Search for the cell housing the specified text and yield its (X, Y) center coordinate. 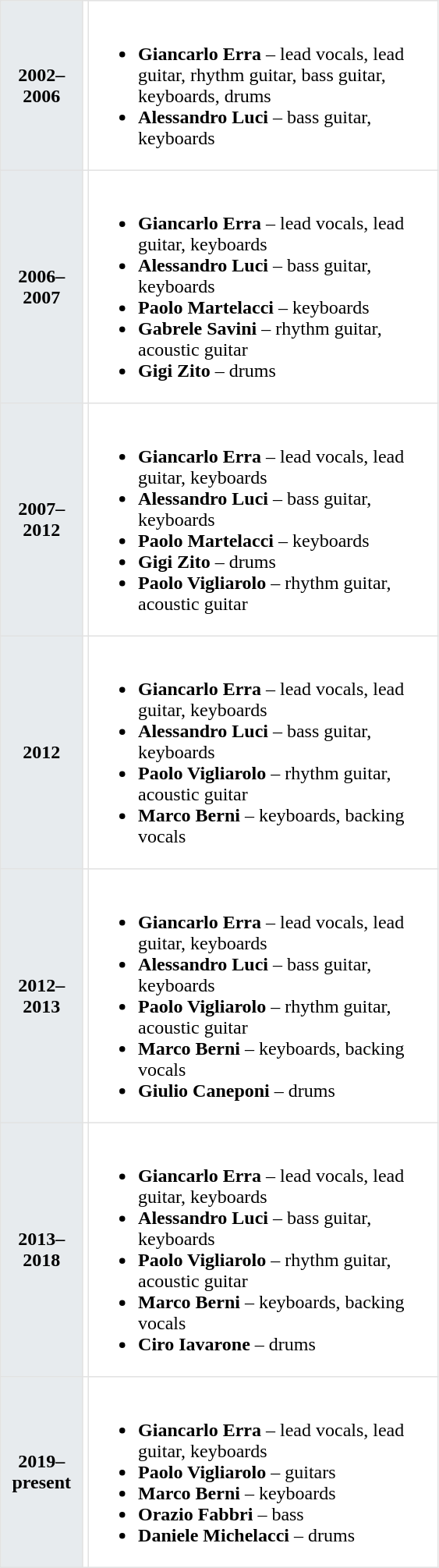
Giancarlo Erra – lead vocals, lead guitar, keyboardsPaolo Vigliarolo – guitarsMarco Berni – keyboardsOrazio Fabbri – bassDaniele Michelacci – drums (263, 1472)
2012–2013 (42, 996)
2012 (42, 752)
2007–2012 (42, 520)
2002–2006 (42, 86)
2006–2007 (42, 286)
2019–present (42, 1472)
2013–2018 (42, 1250)
Giancarlo Erra – lead vocals, lead guitar, rhythm guitar, bass guitar, keyboards, drumsAlessandro Luci – bass guitar, keyboards (263, 86)
